Scan for the cell matching the given text and deliver its [x, y] coordinate at center. 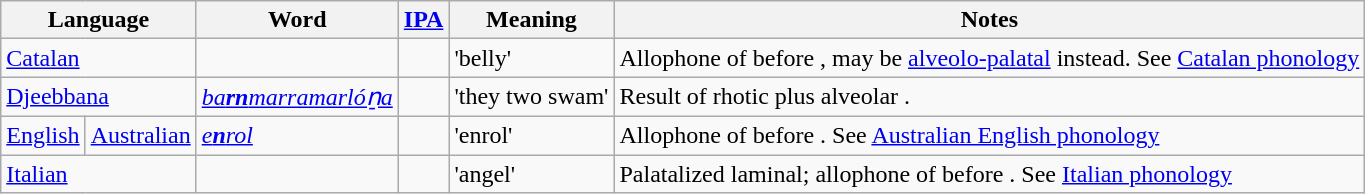
Djeebbana [98, 97]
Italian [98, 173]
Allophone of before , may be alveolo-palatal instead. See Catalan phonology [990, 58]
Catalan [98, 58]
barnmarramarlón̠a [297, 97]
Meaning [532, 20]
Allophone of before . See Australian English phonology [990, 135]
'enrol' [532, 135]
Australian [140, 135]
enrol [297, 135]
Notes [990, 20]
Language [98, 20]
'angel' [532, 173]
IPA [424, 20]
Palatalized laminal; allophone of before . See Italian phonology [990, 173]
English [43, 135]
Word [297, 20]
'they two swam' [532, 97]
'belly' [532, 58]
Result of rhotic plus alveolar . [990, 97]
